Determine the (x, y) coordinate at the center of the cell enclosing the given text.  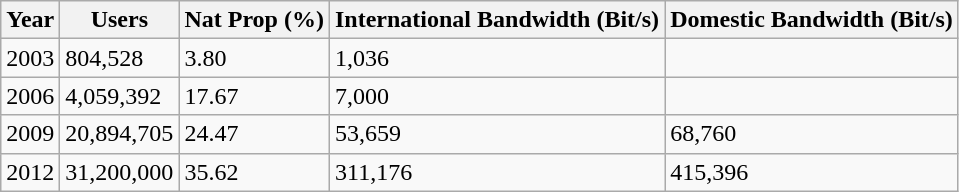
4,059,392 (120, 96)
53,659 (496, 134)
415,396 (812, 172)
804,528 (120, 58)
31,200,000 (120, 172)
2006 (30, 96)
Domestic Bandwidth (Bit/s) (812, 20)
Year (30, 20)
20,894,705 (120, 134)
68,760 (812, 134)
Nat Prop (%) (254, 20)
2012 (30, 172)
311,176 (496, 172)
1,036 (496, 58)
2003 (30, 58)
International Bandwidth (Bit/s) (496, 20)
2009 (30, 134)
3.80 (254, 58)
17.67 (254, 96)
35.62 (254, 172)
24.47 (254, 134)
7,000 (496, 96)
Users (120, 20)
